Pinpoint the cell where the given text exists, returning its (x, y) midpoint coordinate. 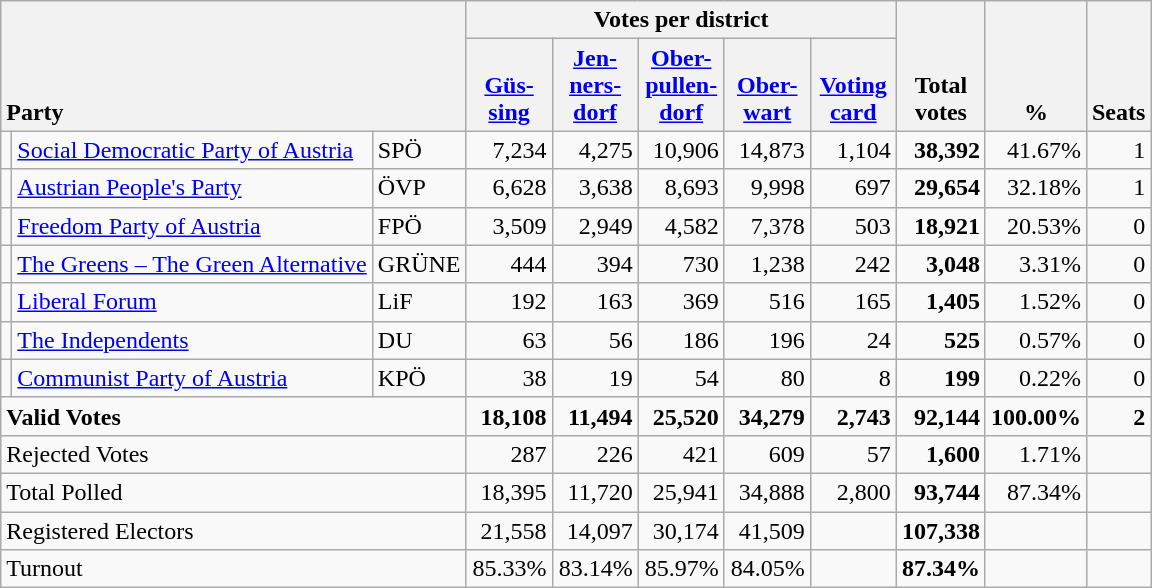
394 (595, 264)
609 (767, 454)
DU (419, 340)
6,628 (509, 188)
107,338 (940, 531)
The Independents (192, 340)
Turnout (234, 569)
30,174 (681, 531)
GRÜNE (419, 264)
Valid Votes (234, 416)
84.05% (767, 569)
163 (595, 302)
18,921 (940, 226)
Austrian People's Party (192, 188)
192 (509, 302)
9,998 (767, 188)
503 (853, 226)
516 (767, 302)
54 (681, 378)
1,600 (940, 454)
Registered Electors (234, 531)
1,405 (940, 302)
LiF (419, 302)
Votes per district (681, 20)
4,275 (595, 150)
8,693 (681, 188)
Ober-wart (767, 85)
Güs-sing (509, 85)
Totalvotes (940, 66)
Seats (1118, 66)
697 (853, 188)
57 (853, 454)
11,494 (595, 416)
25,520 (681, 416)
3,048 (940, 264)
7,234 (509, 150)
Jen-ners-dorf (595, 85)
Party (234, 66)
38 (509, 378)
186 (681, 340)
Ober-pullen-dorf (681, 85)
Communist Party of Austria (192, 378)
93,744 (940, 492)
14,097 (595, 531)
92,144 (940, 416)
38,392 (940, 150)
Votingcard (853, 85)
165 (853, 302)
2,800 (853, 492)
Total Polled (234, 492)
% (1036, 66)
Freedom Party of Austria (192, 226)
29,654 (940, 188)
287 (509, 454)
Social Democratic Party of Austria (192, 150)
34,279 (767, 416)
8 (853, 378)
63 (509, 340)
226 (595, 454)
SPÖ (419, 150)
1.52% (1036, 302)
34,888 (767, 492)
19 (595, 378)
20.53% (1036, 226)
83.14% (595, 569)
1.71% (1036, 454)
196 (767, 340)
2,743 (853, 416)
KPÖ (419, 378)
25,941 (681, 492)
2,949 (595, 226)
0.57% (1036, 340)
369 (681, 302)
85.97% (681, 569)
199 (940, 378)
444 (509, 264)
421 (681, 454)
242 (853, 264)
730 (681, 264)
1,104 (853, 150)
14,873 (767, 150)
Liberal Forum (192, 302)
Rejected Votes (234, 454)
FPÖ (419, 226)
80 (767, 378)
24 (853, 340)
0.22% (1036, 378)
The Greens – The Green Alternative (192, 264)
32.18% (1036, 188)
7,378 (767, 226)
ÖVP (419, 188)
21,558 (509, 531)
11,720 (595, 492)
10,906 (681, 150)
4,582 (681, 226)
525 (940, 340)
41,509 (767, 531)
3,509 (509, 226)
3.31% (1036, 264)
2 (1118, 416)
18,108 (509, 416)
100.00% (1036, 416)
56 (595, 340)
41.67% (1036, 150)
3,638 (595, 188)
1,238 (767, 264)
85.33% (509, 569)
18,395 (509, 492)
